Determine the (X, Y) coordinate at the center of the cell enclosing the given text.  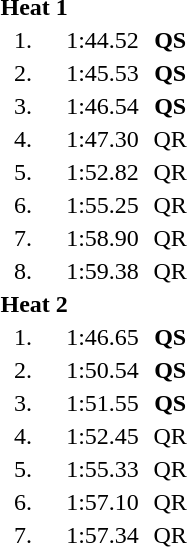
1:44.52 (102, 40)
1:47.30 (102, 139)
1:58.90 (102, 238)
1:57.10 (102, 502)
1:51.55 (102, 403)
1:52.82 (102, 172)
1:46.65 (102, 337)
1:59.38 (102, 271)
1:55.33 (102, 469)
1:50.54 (102, 370)
1:46.54 (102, 106)
1:45.53 (102, 73)
1:55.25 (102, 205)
1:52.45 (102, 436)
